Pinpoint the cell where the given text exists, returning its (X, Y) midpoint coordinate. 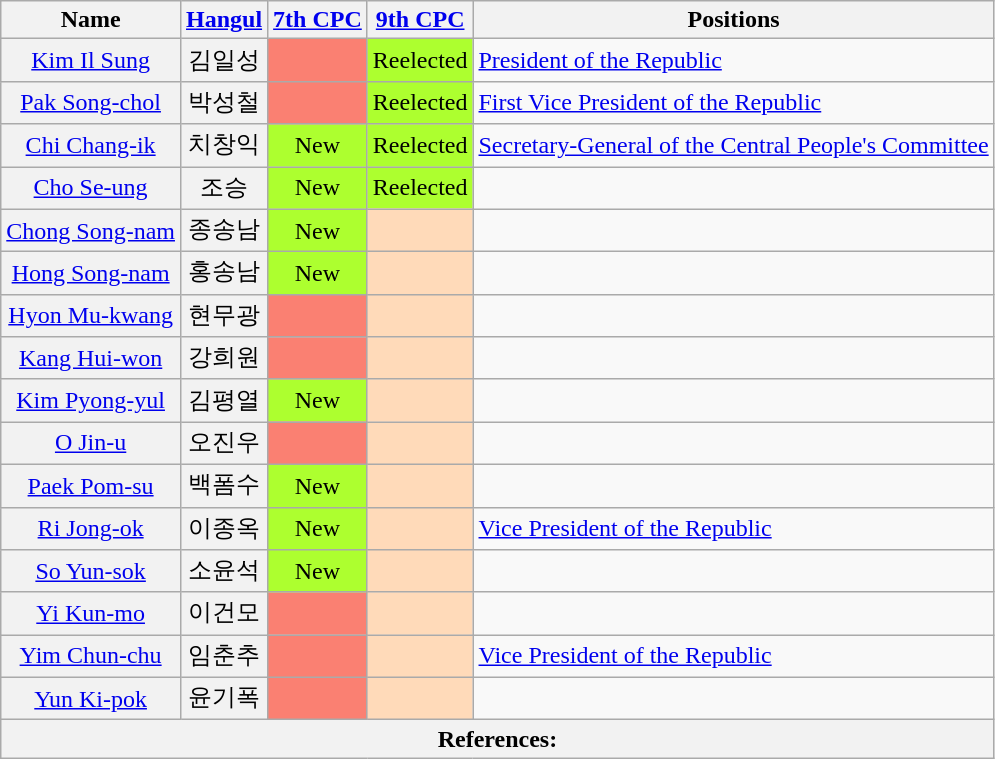
So Yun-sok (91, 572)
임춘추 (224, 656)
백폼수 (224, 486)
O Jin-u (91, 444)
Yi Kun-mo (91, 614)
Ri Jong-ok (91, 528)
Paek Pom-su (91, 486)
First Vice President of the Republic (734, 102)
김일성 (224, 60)
김평열 (224, 400)
Kang Hui-won (91, 358)
강희원 (224, 358)
종송남 (224, 230)
Hong Song-nam (91, 274)
Positions (734, 20)
Pak Song-chol (91, 102)
홍송남 (224, 274)
Hyon Mu-kwang (91, 316)
References: (498, 739)
박성철 (224, 102)
7th CPC (318, 20)
Chi Chang-ik (91, 146)
소윤석 (224, 572)
9th CPC (420, 20)
Chong Song-nam (91, 230)
Hangul (224, 20)
윤기폭 (224, 698)
Cho Se-ung (91, 188)
이종옥 (224, 528)
이건모 (224, 614)
Name (91, 20)
조승 (224, 188)
Secretary-General of the Central People's Committee (734, 146)
President of the Republic (734, 60)
오진우 (224, 444)
현무광 (224, 316)
Yun Ki-pok (91, 698)
Kim Il Sung (91, 60)
Yim Chun-chu (91, 656)
Kim Pyong-yul (91, 400)
치창익 (224, 146)
